Scan for the cell matching the given text and deliver its (X, Y) coordinate at center. 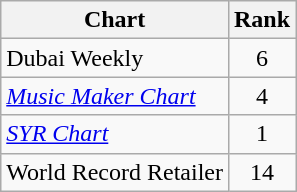
4 (262, 96)
Chart (115, 20)
SYR Chart (115, 134)
14 (262, 172)
1 (262, 134)
6 (262, 58)
Music Maker Chart (115, 96)
Rank (262, 20)
World Record Retailer (115, 172)
Dubai Weekly (115, 58)
